Locate the cell with the specified text and output its (x, y) center coordinate. 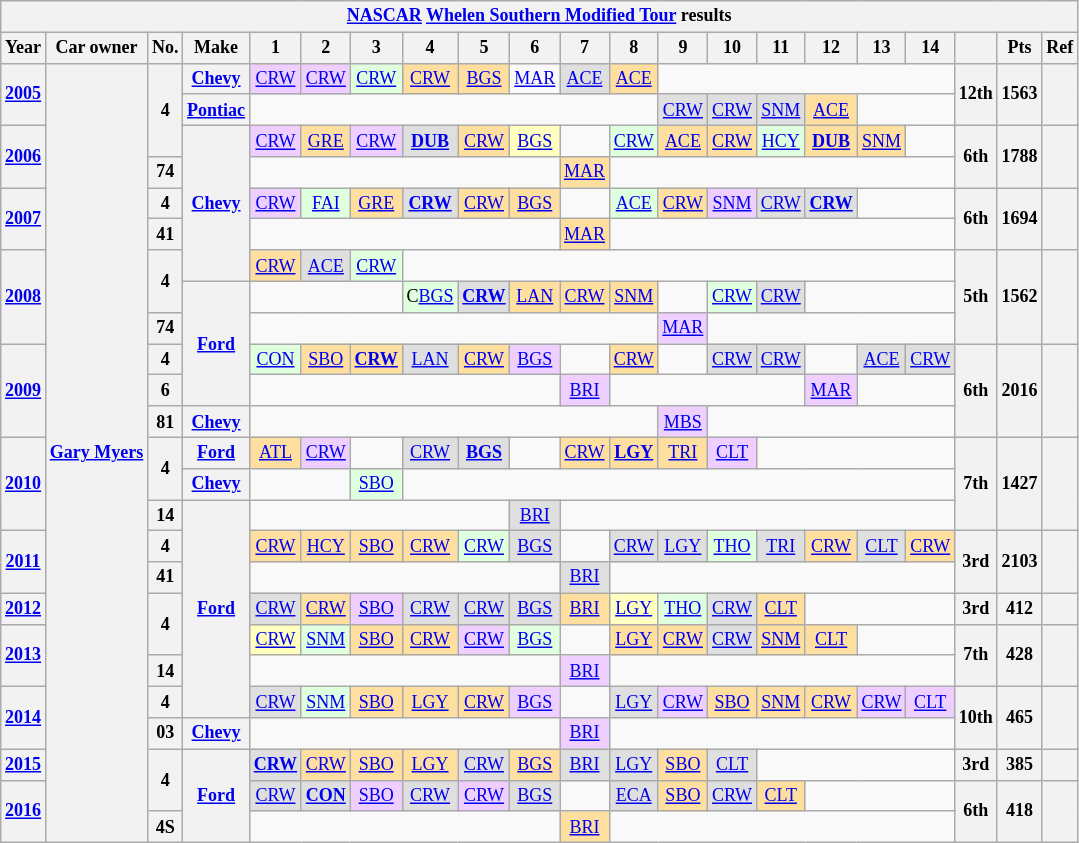
8 (634, 48)
2 (326, 48)
2008 (24, 297)
418 (1020, 811)
1562 (1020, 297)
1427 (1020, 484)
7 (585, 48)
2010 (24, 484)
1563 (1020, 94)
428 (1020, 655)
2014 (24, 718)
Car owner (96, 48)
2012 (24, 608)
412 (1020, 608)
03 (166, 734)
81 (166, 422)
2011 (24, 562)
2013 (24, 655)
FAI (326, 204)
5 (484, 48)
12th (976, 94)
CBGS (430, 296)
1694 (1020, 219)
NASCAR Whelen Southern Modified Tour results (540, 16)
2103 (1020, 562)
Pontiac (216, 110)
2007 (24, 219)
385 (1020, 764)
12 (831, 48)
Make (216, 48)
Gary Myers (96, 452)
MBS (683, 422)
1788 (1020, 156)
2009 (24, 391)
2006 (24, 156)
13 (882, 48)
5th (976, 297)
ATL (275, 452)
3 (376, 48)
2005 (24, 94)
1 (275, 48)
4S (166, 826)
Ref (1060, 48)
Pts (1020, 48)
10 (732, 48)
11 (780, 48)
2015 (24, 764)
ECA (634, 796)
465 (1020, 718)
9 (683, 48)
10th (976, 718)
Year (24, 48)
No. (166, 48)
